Capture the cell that displays the provided text and extract its (x, y) central coordinate. 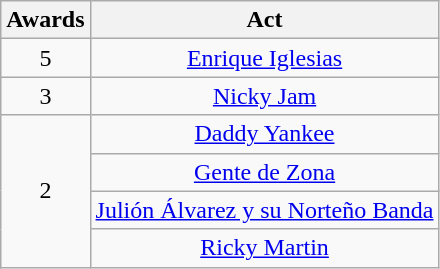
Awards (46, 20)
Ricky Martin (264, 248)
Gente de Zona (264, 172)
Act (264, 20)
Daddy Yankee (264, 134)
Enrique Iglesias (264, 58)
3 (46, 96)
2 (46, 191)
5 (46, 58)
Julión Álvarez y su Norteño Banda (264, 210)
Nicky Jam (264, 96)
